From the cell containing the given text, extract its center point as (x, y) coordinate. 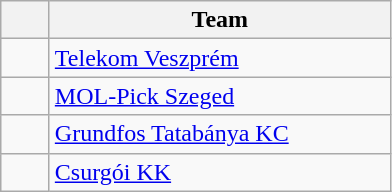
Team (220, 20)
Telekom Veszprém (220, 58)
Grundfos Tatabánya KC (220, 134)
MOL-Pick Szeged (220, 96)
Csurgói KK (220, 172)
